Extract the [x, y] coordinate from the center of the cell holding the provided text.  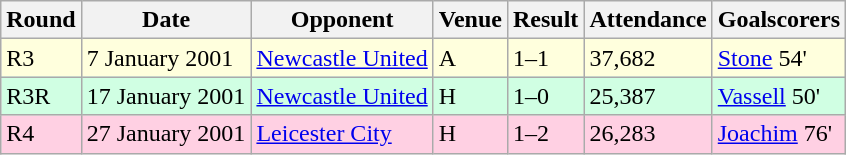
17 January 2001 [166, 96]
27 January 2001 [166, 134]
7 January 2001 [166, 58]
25,387 [648, 96]
R4 [41, 134]
Venue [470, 20]
1–0 [545, 96]
Vassell 50' [778, 96]
1–2 [545, 134]
Joachim 76' [778, 134]
Round [41, 20]
R3 [41, 58]
Stone 54' [778, 58]
Attendance [648, 20]
26,283 [648, 134]
Leicester City [342, 134]
Goalscorers [778, 20]
37,682 [648, 58]
R3R [41, 96]
Opponent [342, 20]
A [470, 58]
1–1 [545, 58]
Date [166, 20]
Result [545, 20]
